Pinpoint the cell where the given text exists, returning its (X, Y) midpoint coordinate. 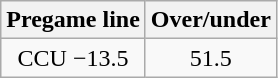
Over/under (210, 20)
Pregame line (74, 20)
51.5 (210, 58)
CCU −13.5 (74, 58)
